Find where the given text appears and provide that cell's center as (x, y) coordinate. 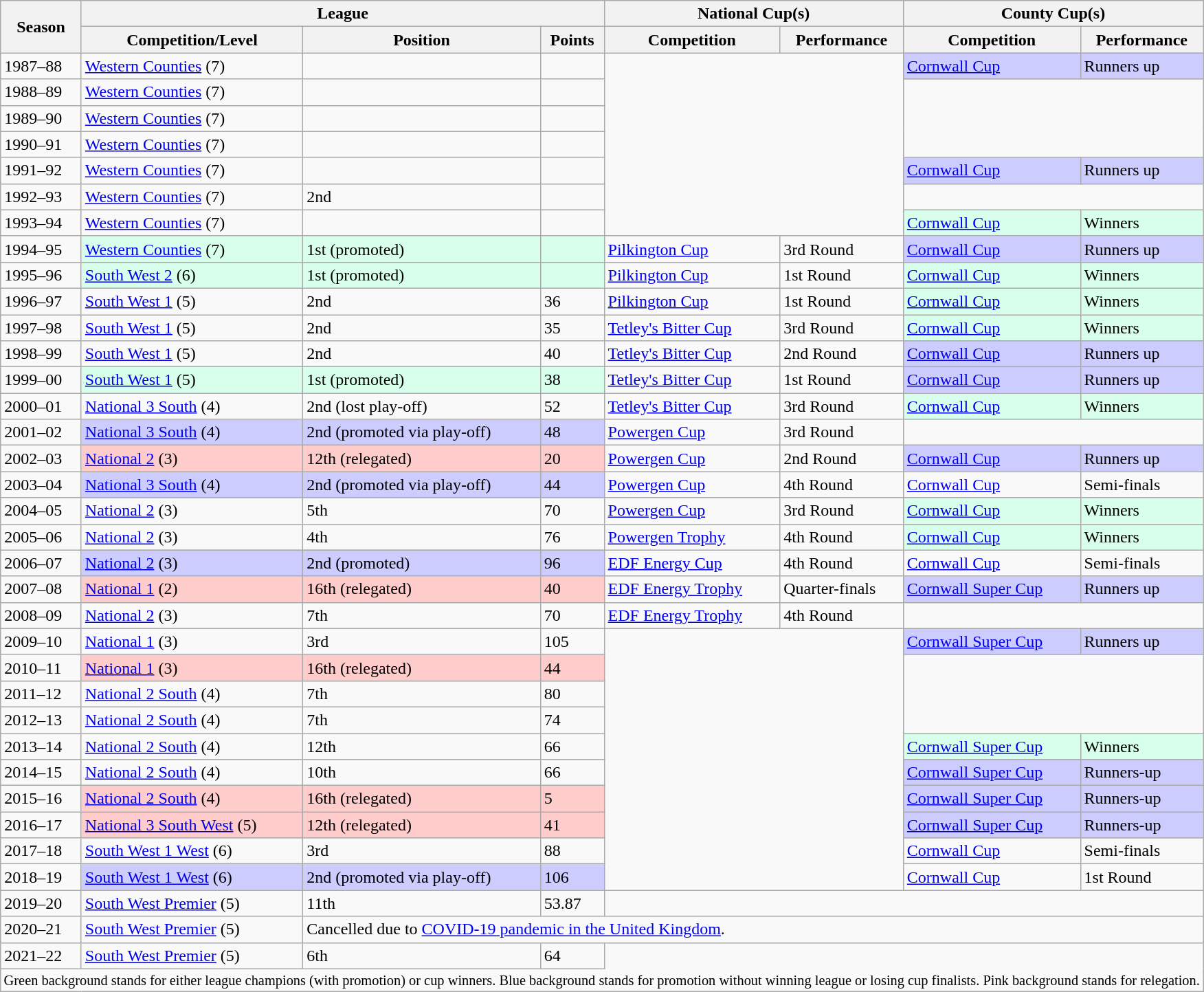
County Cup(s) (1053, 14)
1999–00 (41, 380)
38 (572, 380)
South West 2 (6) (192, 275)
48 (572, 432)
1995–96 (41, 275)
Competition/Level (192, 40)
2014–15 (41, 773)
Powergen Trophy (692, 537)
1992–93 (41, 197)
5 (572, 799)
2011–12 (41, 694)
80 (572, 694)
2010–11 (41, 668)
53.87 (572, 903)
74 (572, 720)
2004–05 (41, 511)
52 (572, 406)
2017–18 (41, 851)
96 (572, 563)
1997–98 (41, 328)
106 (572, 877)
36 (572, 301)
64 (572, 956)
2016–17 (41, 825)
Position (422, 40)
National 1 (2) (192, 589)
6th (422, 956)
2020–21 (41, 929)
2005–06 (41, 537)
2018–19 (41, 877)
Cancelled due to COVID-19 pandemic in the United Kingdom. (753, 929)
5th (422, 511)
1998–99 (41, 354)
2008–09 (41, 615)
Points (572, 40)
2000–01 (41, 406)
2003–04 (41, 485)
2015–16 (41, 799)
League (342, 14)
11th (422, 903)
EDF Energy Cup (692, 563)
10th (422, 773)
1989–90 (41, 118)
2009–10 (41, 641)
National 3 South West (5) (192, 825)
2007–08 (41, 589)
2nd (promoted) (422, 563)
1990–91 (41, 144)
4th (422, 537)
1991–92 (41, 170)
2002–03 (41, 459)
41 (572, 825)
1996–97 (41, 301)
1988–89 (41, 92)
Season (41, 27)
1993–94 (41, 223)
12th (422, 746)
2001–02 (41, 432)
76 (572, 537)
20 (572, 459)
2021–22 (41, 956)
35 (572, 328)
88 (572, 851)
2019–20 (41, 903)
Quarter-finals (842, 589)
National Cup(s) (753, 14)
105 (572, 641)
2013–14 (41, 746)
2012–13 (41, 720)
2006–07 (41, 563)
2nd (lost play-off) (422, 406)
1994–95 (41, 249)
1987–88 (41, 66)
